Find where the given text appears and provide that cell's center as (x, y) coordinate. 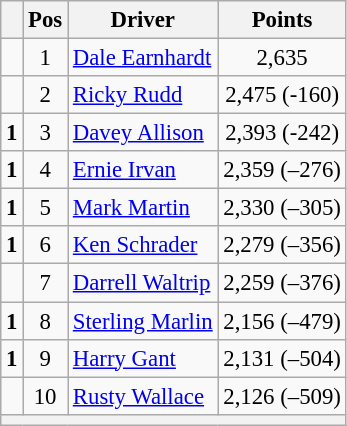
6 (46, 245)
Dale Earnhardt (143, 58)
8 (46, 321)
3 (46, 133)
Harry Gant (143, 358)
Ken Schrader (143, 245)
2,131 (–504) (282, 358)
2,279 (–356) (282, 245)
Ricky Rudd (143, 95)
5 (46, 208)
7 (46, 283)
2,156 (–479) (282, 321)
2,126 (–509) (282, 396)
9 (46, 358)
2,635 (282, 58)
Pos (46, 20)
10 (46, 396)
4 (46, 170)
Driver (143, 20)
Sterling Marlin (143, 321)
2,475 (-160) (282, 95)
Darrell Waltrip (143, 283)
2,393 (-242) (282, 133)
Mark Martin (143, 208)
2,359 (–276) (282, 170)
2,330 (–305) (282, 208)
Davey Allison (143, 133)
2,259 (–376) (282, 283)
2 (46, 95)
Points (282, 20)
Ernie Irvan (143, 170)
Rusty Wallace (143, 396)
